Find where the given text appears and provide that cell's center as (x, y) coordinate. 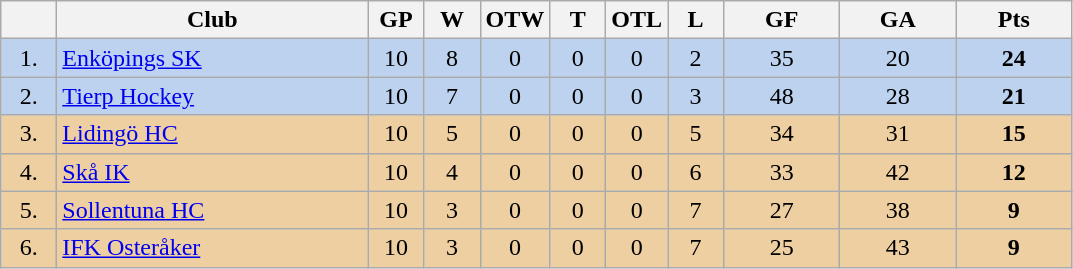
GF (782, 20)
27 (782, 210)
42 (898, 172)
4 (452, 172)
43 (898, 248)
W (452, 20)
Skå IK (212, 172)
Sollentuna HC (212, 210)
2 (696, 58)
Enköpings SK (212, 58)
6. (29, 248)
Club (212, 20)
25 (782, 248)
1. (29, 58)
GA (898, 20)
38 (898, 210)
L (696, 20)
2. (29, 96)
5. (29, 210)
8 (452, 58)
12 (1014, 172)
20 (898, 58)
Pts (1014, 20)
IFK Osteråker (212, 248)
OTW (515, 20)
31 (898, 134)
Tierp Hockey (212, 96)
4. (29, 172)
6 (696, 172)
35 (782, 58)
T (578, 20)
3. (29, 134)
21 (1014, 96)
15 (1014, 134)
34 (782, 134)
48 (782, 96)
GP (396, 20)
28 (898, 96)
Lidingö HC (212, 134)
33 (782, 172)
OTL (637, 20)
24 (1014, 58)
